Detect which cell encompasses the target text, then output its (X, Y) center coordinate. 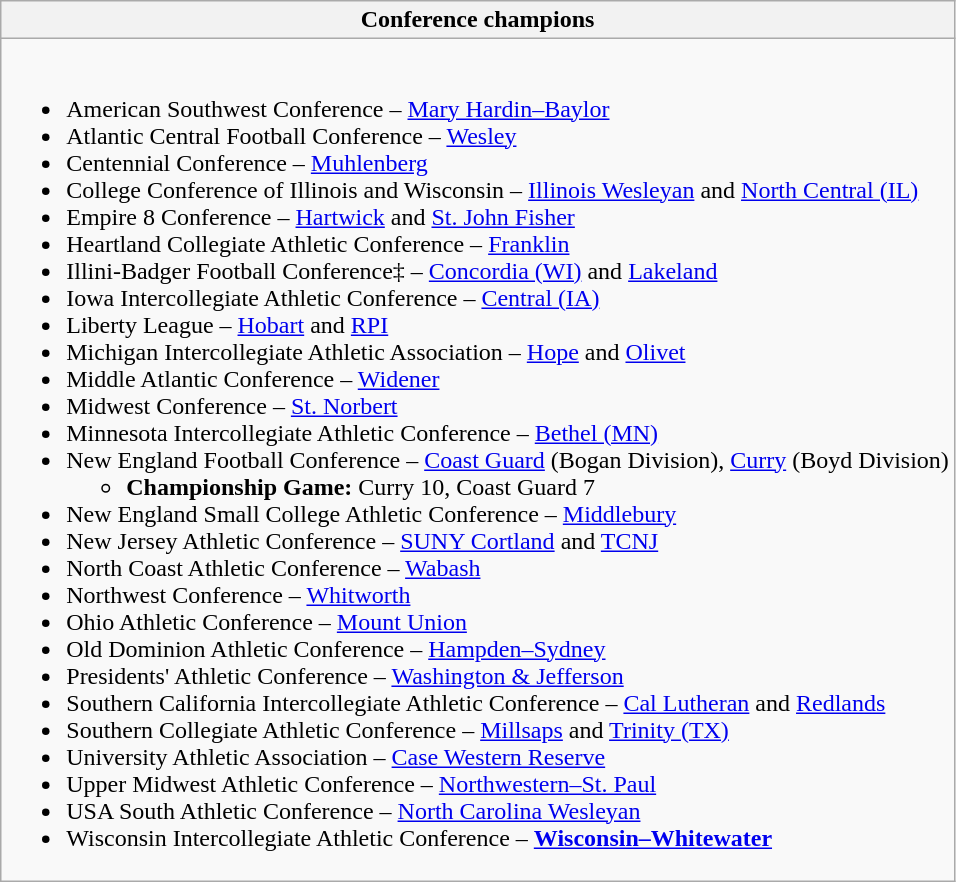
Conference champions (478, 20)
